Pinpoint the cell where the given text exists, returning its [X, Y] midpoint coordinate. 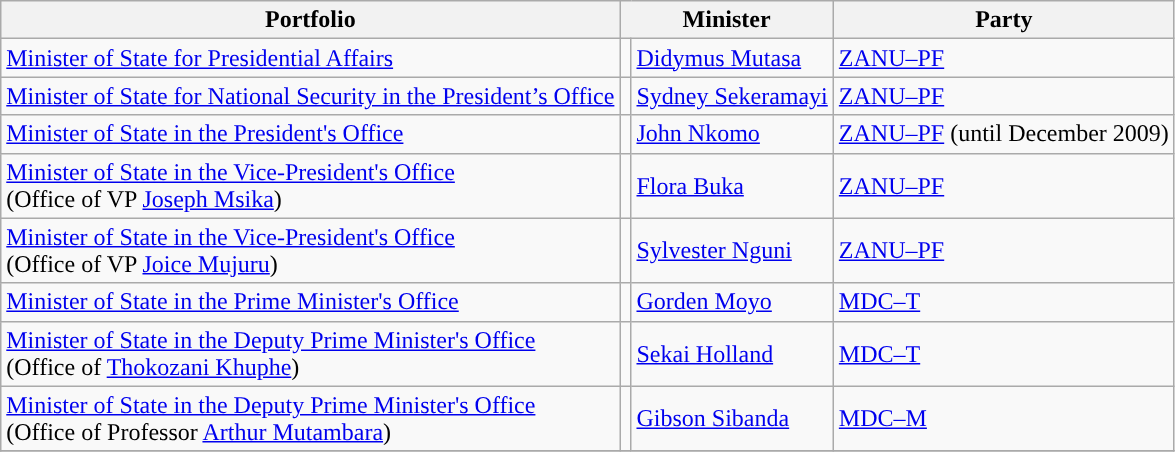
John Nkomo [732, 134]
Portfolio [310, 20]
Flora Buka [732, 186]
MDC–M [1004, 418]
Minister of State in the Vice-President's Office(Office of VP Joseph Msika) [310, 186]
Minister of State in the Deputy Prime Minister's Office(Office of Thokozani Khuphe) [310, 354]
Sydney Sekeramayi [732, 96]
Minister of State in the President's Office [310, 134]
Minister [726, 20]
Party [1004, 20]
Minister of State in the Vice-President's Office(Office of VP Joice Mujuru) [310, 250]
Gibson Sibanda [732, 418]
Minister of State for National Security in the President’s Office [310, 96]
Sylvester Nguni [732, 250]
Minister of State in the Prime Minister's Office [310, 302]
ZANU–PF (until December 2009) [1004, 134]
Minister of State in the Deputy Prime Minister's Office(Office of Professor Arthur Mutambara) [310, 418]
Minister of State for Presidential Affairs [310, 58]
Sekai Holland [732, 354]
Gorden Moyo [732, 302]
Didymus Mutasa [732, 58]
